Scan for the cell matching the given text and deliver its (X, Y) coordinate at center. 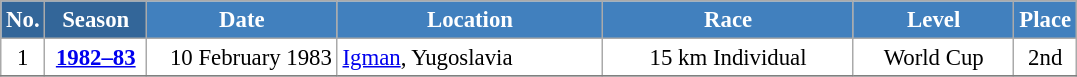
Level (934, 20)
Season (96, 20)
1982–83 (96, 58)
10 February 1983 (242, 58)
Place (1045, 20)
1 (23, 58)
Location (470, 20)
2nd (1045, 58)
Race (728, 20)
Date (242, 20)
Igman, Yugoslavia (470, 58)
15 km Individual (728, 58)
World Cup (934, 58)
No. (23, 20)
